Determine the [X, Y] coordinate at the center of the cell enclosing the given text.  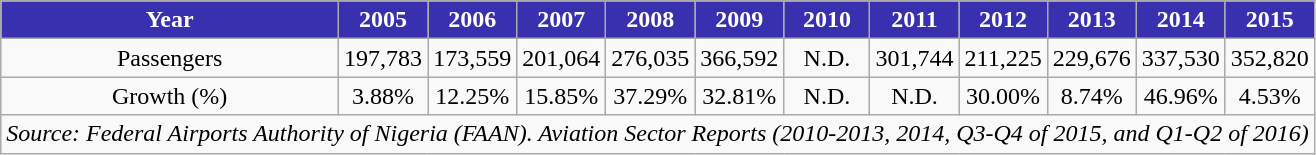
173,559 [472, 58]
366,592 [740, 58]
37.29% [650, 96]
2007 [562, 20]
2015 [1270, 20]
201,064 [562, 58]
2014 [1180, 20]
2013 [1092, 20]
276,035 [650, 58]
229,676 [1092, 58]
3.88% [384, 96]
211,225 [1003, 58]
2009 [740, 20]
15.85% [562, 96]
2010 [827, 20]
Year [170, 20]
337,530 [1180, 58]
12.25% [472, 96]
352,820 [1270, 58]
2005 [384, 20]
Growth (%) [170, 96]
197,783 [384, 58]
8.74% [1092, 96]
4.53% [1270, 96]
2012 [1003, 20]
46.96% [1180, 96]
Passengers [170, 58]
30.00% [1003, 96]
2006 [472, 20]
301,744 [914, 58]
2008 [650, 20]
2011 [914, 20]
Source: Federal Airports Authority of Nigeria (FAAN). Aviation Sector Reports (2010-2013, 2014, Q3-Q4 of 2015, and Q1-Q2 of 2016) [658, 134]
32.81% [740, 96]
